Determine the [x, y] coordinate at the center of the cell enclosing the given text.  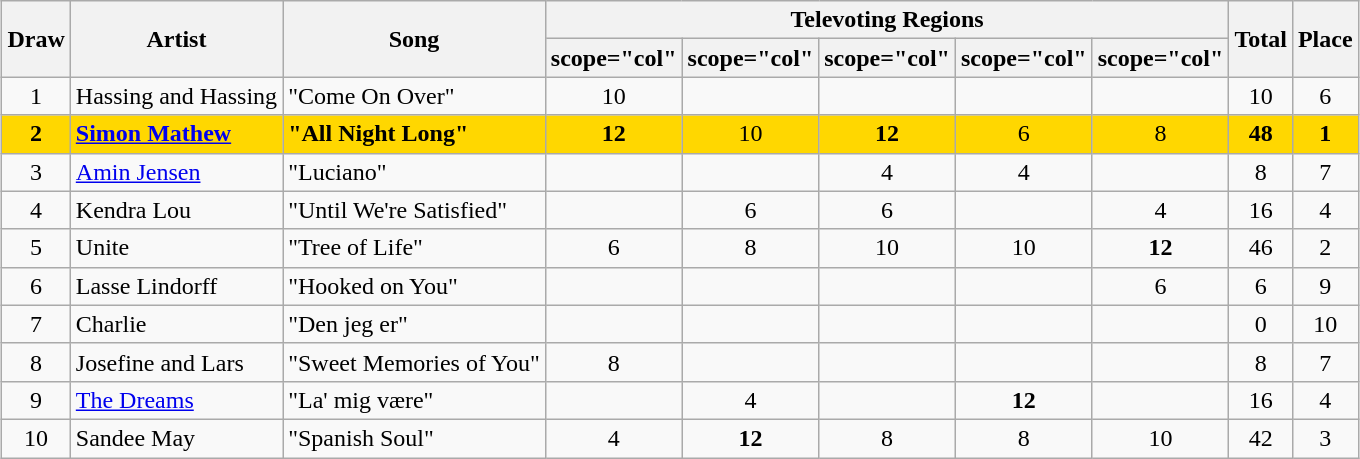
46 [1261, 248]
"La' mig være" [414, 400]
The Dreams [176, 400]
Amin Jensen [176, 172]
"Hooked on You" [414, 286]
"Spanish Soul" [414, 438]
"Come On Over" [414, 96]
Josefine and Lars [176, 362]
Draw [36, 39]
5 [36, 248]
"Luciano" [414, 172]
Place [1325, 39]
Charlie [176, 324]
Televoting Regions [887, 20]
48 [1261, 134]
Total [1261, 39]
"Den jeg er" [414, 324]
Lasse Lindorff [176, 286]
Artist [176, 39]
Song [414, 39]
Sandee May [176, 438]
Unite [176, 248]
"All Night Long" [414, 134]
42 [1261, 438]
Hassing and Hassing [176, 96]
"Tree of Life" [414, 248]
0 [1261, 324]
Kendra Lou [176, 210]
Simon Mathew [176, 134]
"Sweet Memories of You" [414, 362]
"Until We're Satisfied" [414, 210]
